For the text-containing cell, return its midpoint in [x, y] coordinate format. 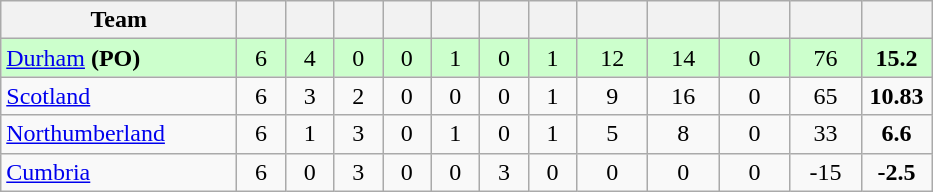
10.83 [896, 96]
8 [684, 134]
2 [358, 96]
76 [826, 58]
Team [119, 20]
16 [684, 96]
5 [612, 134]
33 [826, 134]
Scotland [119, 96]
14 [684, 58]
-2.5 [896, 172]
6.6 [896, 134]
Cumbria [119, 172]
Northumberland [119, 134]
65 [826, 96]
4 [310, 58]
12 [612, 58]
Durham (PO) [119, 58]
-15 [826, 172]
15.2 [896, 58]
9 [612, 96]
